Pinpoint the cell where the given text exists, returning its (x, y) midpoint coordinate. 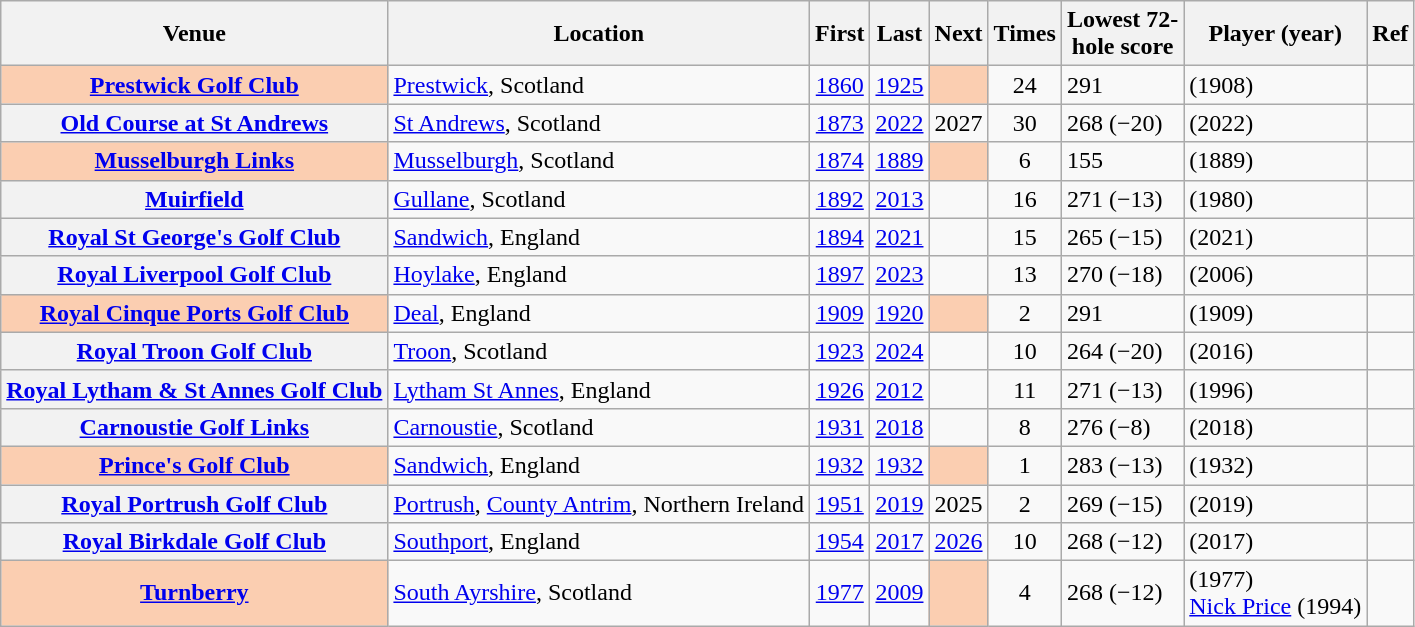
Prestwick Golf Club (194, 85)
2026 (958, 542)
Portrush, County Antrim, Northern Ireland (599, 503)
Next (958, 34)
(1996) (1276, 389)
Troon, Scotland (599, 351)
2012 (900, 389)
1897 (840, 275)
Turnberry (194, 594)
283 (−13) (1122, 465)
Last (900, 34)
1954 (840, 542)
Lytham St Annes, England (599, 389)
(2016) (1276, 351)
1925 (900, 85)
Deal, England (599, 313)
1860 (840, 85)
1889 (900, 161)
2017 (900, 542)
268 (−20) (1122, 123)
Royal Portrush Golf Club (194, 503)
Prestwick, Scotland (599, 85)
2009 (900, 594)
Times (1024, 34)
11 (1024, 389)
155 (1122, 161)
8 (1024, 427)
South Ayrshire, Scotland (599, 594)
1892 (840, 199)
16 (1024, 199)
First (840, 34)
(2006) (1276, 275)
1920 (900, 313)
1874 (840, 161)
1873 (840, 123)
Old Course at St Andrews (194, 123)
Location (599, 34)
1931 (840, 427)
(1980) (1276, 199)
Royal Birkdale Golf Club (194, 542)
(2018) (1276, 427)
2013 (900, 199)
Lowest 72-hole score (1122, 34)
1951 (840, 503)
2025 (958, 503)
2027 (958, 123)
276 (−8) (1122, 427)
Gullane, Scotland (599, 199)
(2022) (1276, 123)
1977 (840, 594)
(1909) (1276, 313)
Hoylake, England (599, 275)
2023 (900, 275)
Musselburgh, Scotland (599, 161)
(2021) (1276, 237)
(1977) Nick Price (1994) (1276, 594)
270 (−18) (1122, 275)
Musselburgh Links (194, 161)
Royal Troon Golf Club (194, 351)
(2019) (1276, 503)
264 (−20) (1122, 351)
1909 (840, 313)
Player (year) (1276, 34)
4 (1024, 594)
15 (1024, 237)
2018 (900, 427)
1923 (840, 351)
30 (1024, 123)
1926 (840, 389)
6 (1024, 161)
1894 (840, 237)
Southport, England (599, 542)
Muirfield (194, 199)
Carnoustie, Scotland (599, 427)
(1908) (1276, 85)
Carnoustie Golf Links (194, 427)
St Andrews, Scotland (599, 123)
2019 (900, 503)
1 (1024, 465)
2022 (900, 123)
269 (−15) (1122, 503)
24 (1024, 85)
Ref (1390, 34)
(2017) (1276, 542)
Venue (194, 34)
Royal St George's Golf Club (194, 237)
13 (1024, 275)
Royal Cinque Ports Golf Club (194, 313)
2024 (900, 351)
Royal Liverpool Golf Club (194, 275)
(1889) (1276, 161)
265 (−15) (1122, 237)
(1932) (1276, 465)
2021 (900, 237)
Prince's Golf Club (194, 465)
Royal Lytham & St Annes Golf Club (194, 389)
